Pinpoint the cell where the given text exists, returning its [x, y] midpoint coordinate. 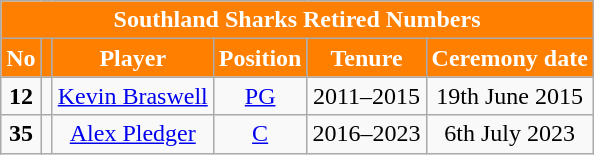
2011–2015 [366, 96]
6th July 2023 [510, 134]
12 [21, 96]
2016–2023 [366, 134]
Position [260, 58]
No [21, 58]
Southland Sharks Retired Numbers [298, 20]
Alex Pledger [132, 134]
PG [260, 96]
Kevin Braswell [132, 96]
Ceremony date [510, 58]
Player [132, 58]
35 [21, 134]
Tenure [366, 58]
C [260, 134]
19th June 2015 [510, 96]
